Pinpoint the cell where the given text exists, returning its (X, Y) midpoint coordinate. 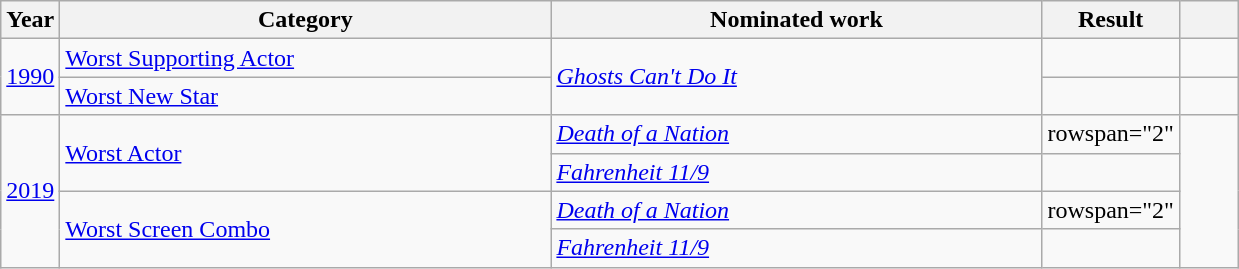
Worst New Star (306, 96)
2019 (30, 191)
Worst Supporting Actor (306, 58)
Category (306, 20)
1990 (30, 77)
Worst Actor (306, 153)
Nominated work (796, 20)
Year (30, 20)
Result (1111, 20)
Worst Screen Combo (306, 229)
Ghosts Can't Do It (796, 77)
